For the text-containing cell, return its midpoint in (x, y) coordinate format. 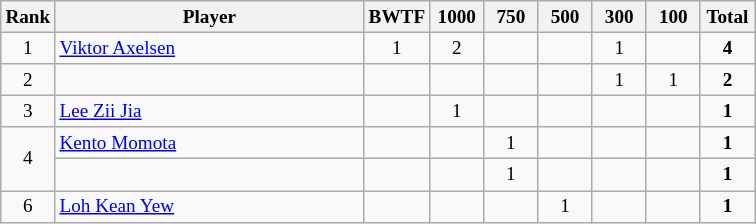
6 (28, 206)
Player (210, 17)
Lee Zii Jia (210, 111)
Total (727, 17)
Loh Kean Yew (210, 206)
Viktor Axelsen (210, 48)
Rank (28, 17)
1000 (457, 17)
3 (28, 111)
Kento Momota (210, 143)
750 (511, 17)
BWTF (397, 17)
100 (673, 17)
500 (565, 17)
300 (619, 17)
